For the text-containing cell, return its midpoint in [X, Y] coordinate format. 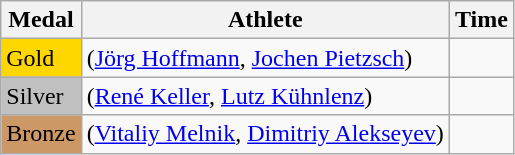
Time [481, 20]
Athlete [265, 20]
Bronze [41, 134]
(René Keller, Lutz Kühnlenz) [265, 96]
(Jörg Hoffmann, Jochen Pietzsch) [265, 58]
Gold [41, 58]
Silver [41, 96]
(Vitaliy Melnik, Dimitriy Alekseyev) [265, 134]
Medal [41, 20]
